Capture the cell that displays the provided text and extract its [x, y] central coordinate. 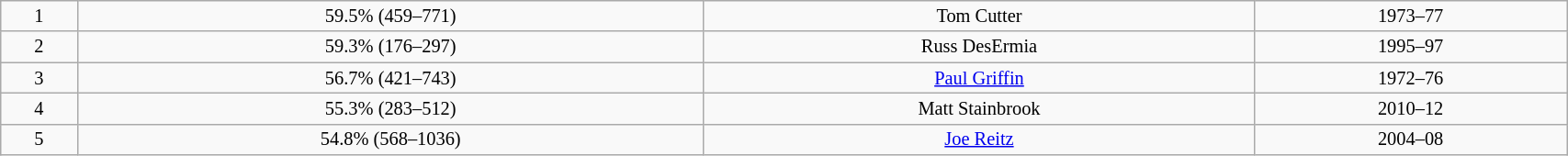
1995–97 [1411, 47]
2 [39, 47]
55.3% (283–512) [390, 108]
1972–76 [1411, 78]
Paul Griffin [979, 78]
56.7% (421–743) [390, 78]
3 [39, 78]
5 [39, 139]
1 [39, 16]
Matt Stainbrook [979, 108]
Joe Reitz [979, 139]
4 [39, 108]
Russ DesErmia [979, 47]
59.5% (459–771) [390, 16]
Tom Cutter [979, 16]
2004–08 [1411, 139]
1973–77 [1411, 16]
2010–12 [1411, 108]
59.3% (176–297) [390, 47]
54.8% (568–1036) [390, 139]
